Find where the given text appears and provide that cell's center as (X, Y) coordinate. 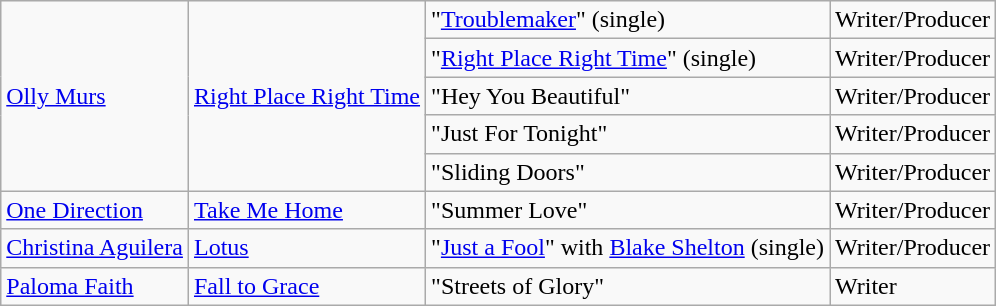
Christina Aguilera (95, 248)
One Direction (95, 210)
Fall to Grace (306, 286)
"Just For Tonight" (628, 134)
"Streets of Glory" (628, 286)
"Sliding Doors" (628, 172)
"Summer Love" (628, 210)
"Just a Fool" with Blake Shelton (single) (628, 248)
Lotus (306, 248)
"Troublemaker" (single) (628, 20)
Paloma Faith (95, 286)
Take Me Home (306, 210)
Writer (913, 286)
Olly Murs (95, 96)
"Right Place Right Time" (single) (628, 58)
"Hey You Beautiful" (628, 96)
Right Place Right Time (306, 96)
